Output the [X, Y] coordinate of the center of the cell containing the given text.  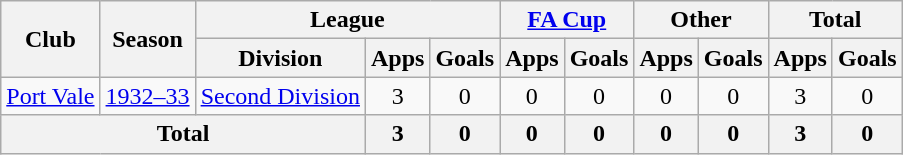
FA Cup [567, 20]
Club [50, 39]
1932–33 [148, 96]
Port Vale [50, 96]
Second Division [280, 96]
Season [148, 39]
Other [701, 20]
Division [280, 58]
League [348, 20]
